Extract the (x, y) coordinate from the center of the cell holding the provided text.  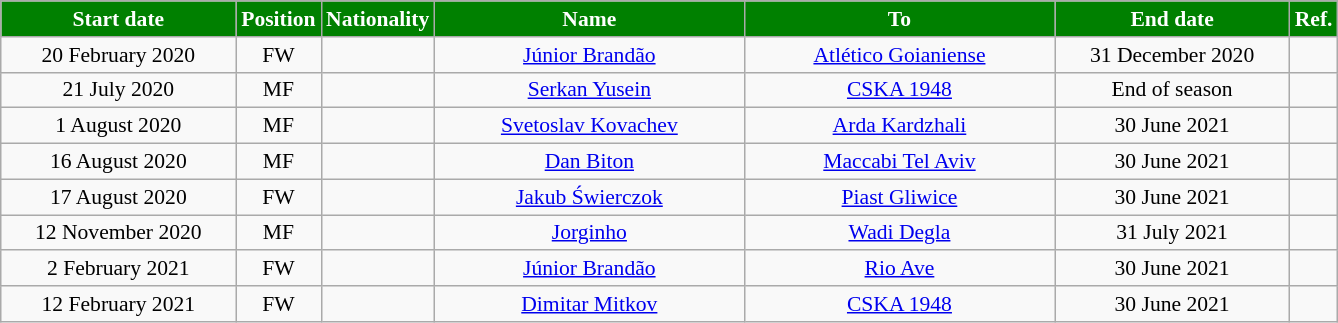
20 February 2020 (118, 55)
31 July 2021 (1172, 233)
12 November 2020 (118, 233)
1 August 2020 (118, 126)
Dan Biton (589, 162)
Wadi Degla (899, 233)
Serkan Yusein (589, 90)
Maccabi Tel Aviv (899, 162)
31 December 2020 (1172, 55)
Jorginho (589, 233)
17 August 2020 (118, 197)
Atlético Goianiense (899, 55)
Position (278, 19)
Rio Ave (899, 269)
Dimitar Mitkov (589, 304)
12 February 2021 (118, 304)
Piast Gliwice (899, 197)
End of season (1172, 90)
Name (589, 19)
Ref. (1314, 19)
Arda Kardzhali (899, 126)
End date (1172, 19)
Svetoslav Kovachev (589, 126)
Start date (118, 19)
2 February 2021 (118, 269)
To (899, 19)
21 July 2020 (118, 90)
Jakub Świerczok (589, 197)
Nationality (378, 19)
16 August 2020 (118, 162)
